From the cell containing the given text, extract its center point as (x, y) coordinate. 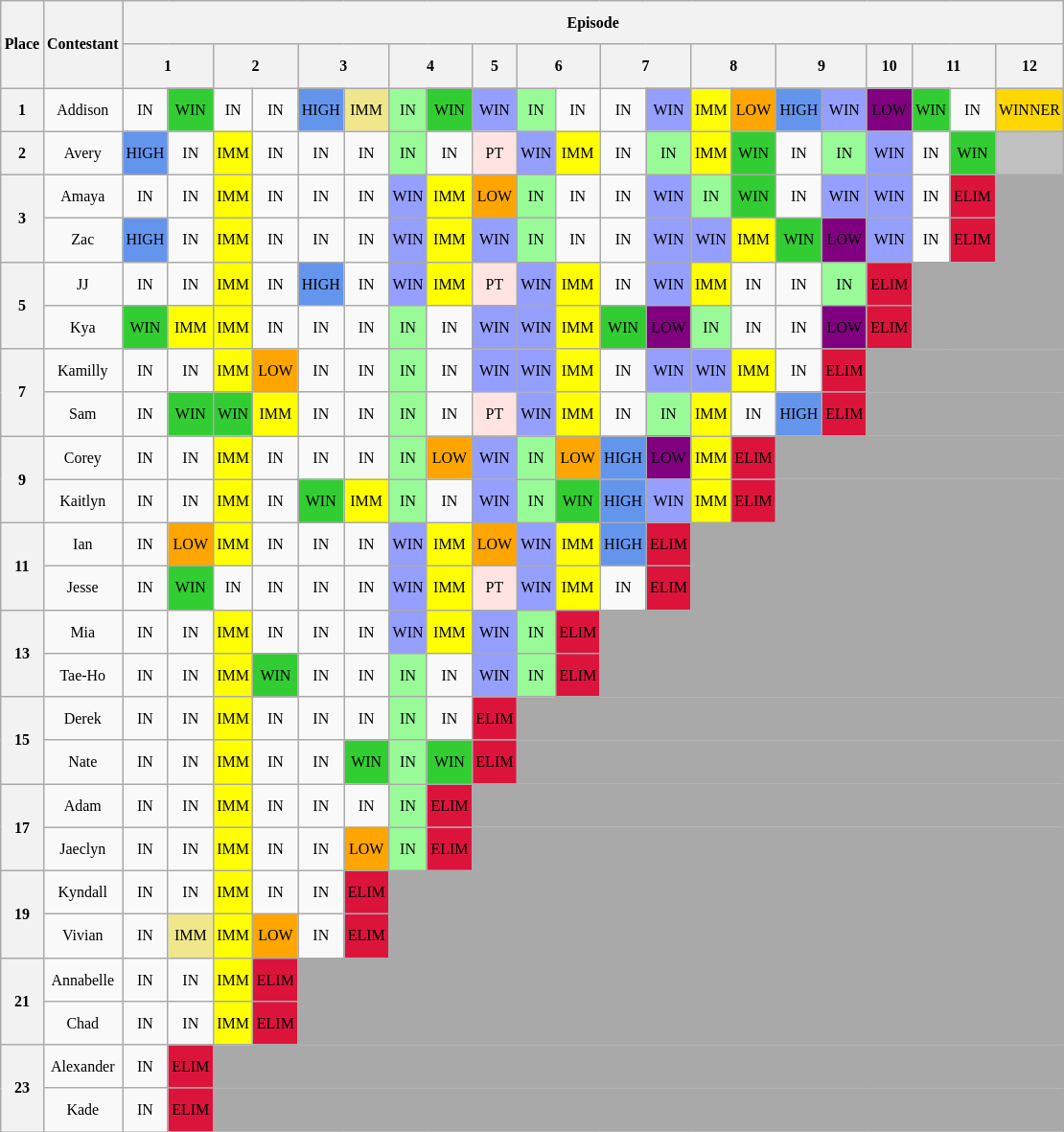
4 (431, 65)
Kade (82, 1110)
Kya (82, 326)
10 (890, 65)
Zac (82, 240)
Kyndall (82, 891)
JJ (82, 284)
Adam (82, 805)
Jaeclyn (82, 849)
Corey (82, 456)
Contestant (82, 44)
13 (22, 654)
19 (22, 914)
Derek (82, 717)
Kamilly (82, 370)
Mia (82, 631)
Tae-Ho (82, 675)
Chad (82, 1022)
Amaya (82, 196)
Vivian (82, 936)
Kaitlyn (82, 500)
15 (22, 740)
Annabelle (82, 980)
Alexander (82, 1066)
Episode (593, 21)
Ian (82, 544)
12 (1029, 65)
6 (558, 65)
Addison (82, 109)
Avery (82, 153)
21 (22, 1001)
23 (22, 1087)
Sam (82, 414)
Nate (82, 761)
Place (22, 44)
17 (22, 826)
WINNER (1029, 109)
Jesse (82, 587)
8 (734, 65)
